Return the (X, Y) coordinate for the center point of the cell that contains the specified text.  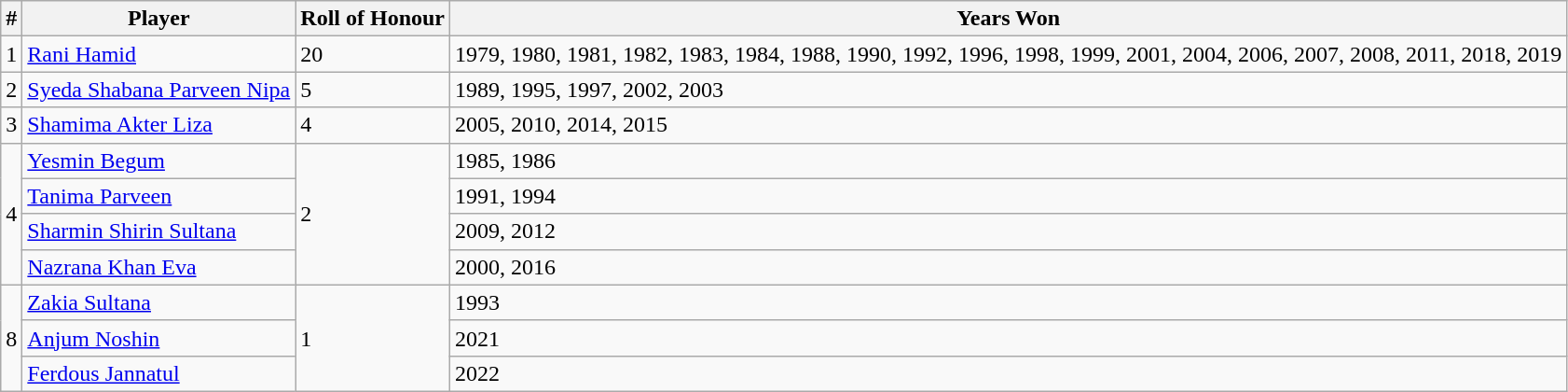
5 (373, 90)
Player (158, 19)
2022 (1009, 373)
1979, 1980, 1981, 1982, 1983, 1984, 1988, 1990, 1992, 1996, 1998, 1999, 2001, 2004, 2006, 2007, 2008, 2011, 2018, 2019 (1009, 54)
Syeda Shabana Parveen Nipa (158, 90)
Yesmin Begum (158, 161)
Rani Hamid (158, 54)
Anjum Noshin (158, 338)
1985, 1986 (1009, 161)
2000, 2016 (1009, 267)
Years Won (1009, 19)
Tanima Parveen (158, 196)
1991, 1994 (1009, 196)
Nazrana Khan Eva (158, 267)
Ferdous Jannatul (158, 373)
2005, 2010, 2014, 2015 (1009, 125)
3 (11, 125)
Roll of Honour (373, 19)
Zakia Sultana (158, 302)
Sharmin Shirin Sultana (158, 231)
Shamima Akter Liza (158, 125)
2009, 2012 (1009, 231)
1993 (1009, 302)
20 (373, 54)
1989, 1995, 1997, 2002, 2003 (1009, 90)
2021 (1009, 338)
# (11, 19)
8 (11, 338)
